Locate the cell with the specified text and output its (X, Y) center coordinate. 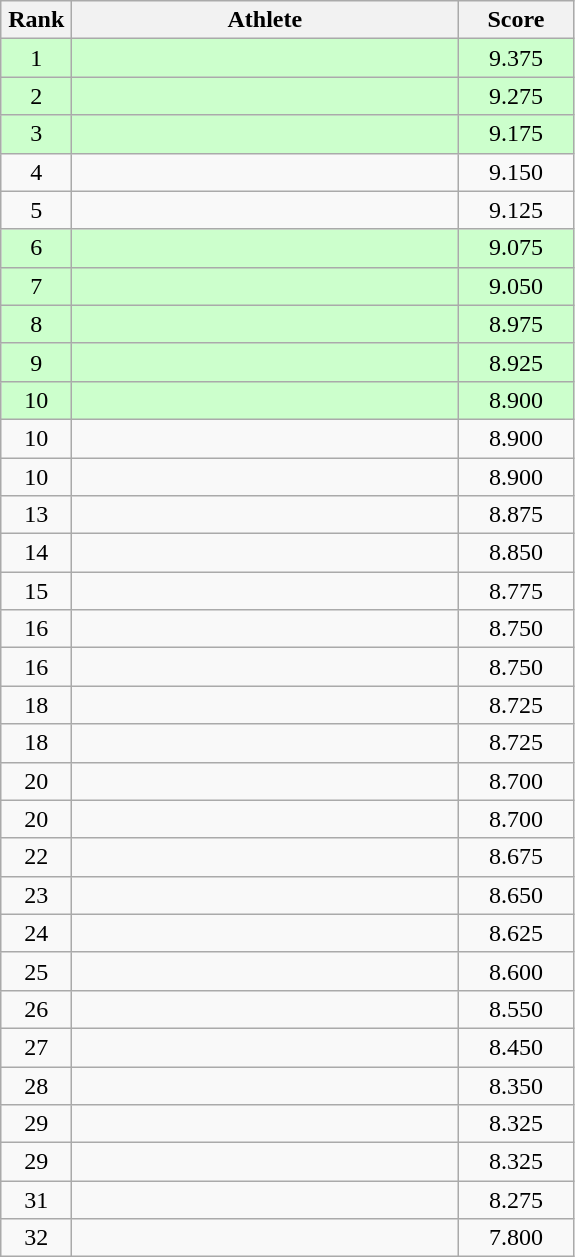
3 (36, 134)
23 (36, 895)
24 (36, 933)
8.875 (516, 515)
1 (36, 58)
8.975 (516, 324)
32 (36, 1238)
8.675 (516, 857)
14 (36, 553)
8.650 (516, 895)
8.925 (516, 362)
28 (36, 1085)
4 (36, 172)
6 (36, 248)
8 (36, 324)
5 (36, 210)
8.600 (516, 971)
9 (36, 362)
8.850 (516, 553)
26 (36, 1009)
13 (36, 515)
8.350 (516, 1085)
27 (36, 1047)
8.625 (516, 933)
22 (36, 857)
25 (36, 971)
9.375 (516, 58)
Athlete (265, 20)
8.775 (516, 591)
9.175 (516, 134)
9.050 (516, 286)
8.550 (516, 1009)
9.075 (516, 248)
8.275 (516, 1200)
7 (36, 286)
Rank (36, 20)
9.275 (516, 96)
8.450 (516, 1047)
15 (36, 591)
7.800 (516, 1238)
Score (516, 20)
9.125 (516, 210)
31 (36, 1200)
9.150 (516, 172)
2 (36, 96)
